Find where the given text appears and provide that cell's center as (X, Y) coordinate. 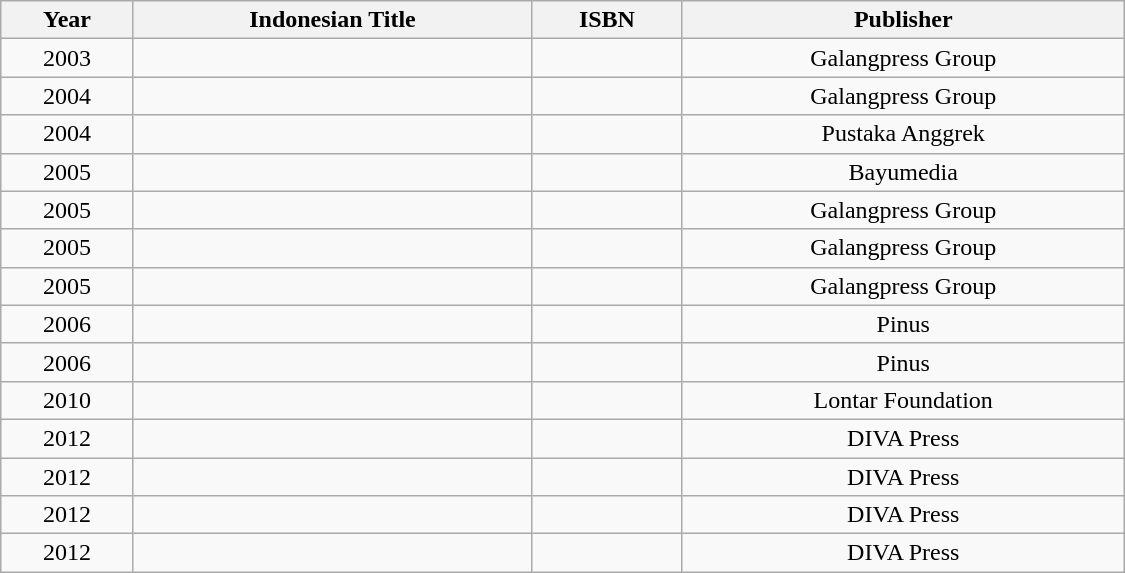
ISBN (608, 20)
Lontar Foundation (903, 400)
Indonesian Title (332, 20)
Pustaka Anggrek (903, 134)
Year (67, 20)
2003 (67, 58)
Publisher (903, 20)
Bayumedia (903, 172)
2010 (67, 400)
